For the text-containing cell, return its midpoint in [x, y] coordinate format. 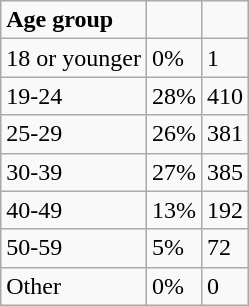
5% [174, 248]
27% [174, 172]
30-39 [74, 172]
19-24 [74, 96]
28% [174, 96]
Other [74, 286]
40-49 [74, 210]
381 [226, 134]
1 [226, 58]
18 or younger [74, 58]
13% [174, 210]
410 [226, 96]
72 [226, 248]
385 [226, 172]
Age group [74, 20]
50-59 [74, 248]
25-29 [74, 134]
0 [226, 286]
192 [226, 210]
26% [174, 134]
